Capture the cell that displays the provided text and extract its [X, Y] central coordinate. 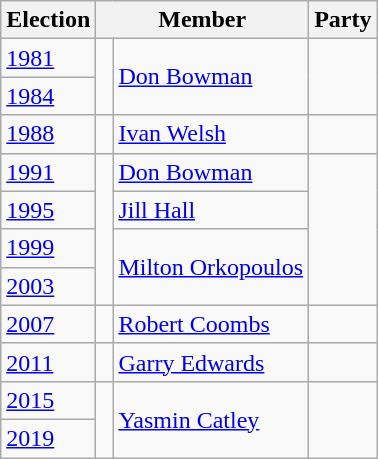
Party [343, 20]
Jill Hall [211, 210]
Garry Edwards [211, 362]
Milton Orkopoulos [211, 267]
1995 [48, 210]
1988 [48, 134]
Election [48, 20]
1984 [48, 96]
2003 [48, 286]
2015 [48, 400]
Member [202, 20]
Ivan Welsh [211, 134]
1981 [48, 58]
Robert Coombs [211, 324]
1991 [48, 172]
2019 [48, 438]
2011 [48, 362]
2007 [48, 324]
Yasmin Catley [211, 419]
1999 [48, 248]
